Return [X, Y] of the center of cell containing provided text 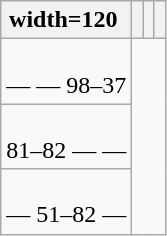
width=120 [66, 20]
— 51–82 — [66, 202]
81–82 — — [66, 136]
— — 98–37 [66, 72]
